From the cell containing the given text, extract its center point as (x, y) coordinate. 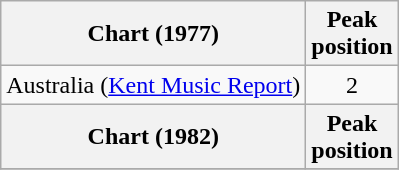
Chart (1982) (154, 136)
2 (352, 85)
Chart (1977) (154, 34)
Australia (Kent Music Report) (154, 85)
